From the cell containing the given text, extract its center point as [x, y] coordinate. 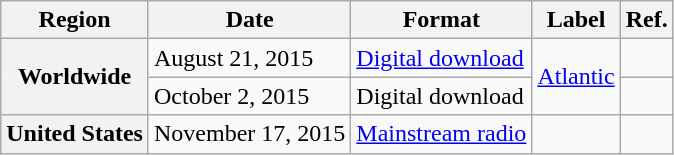
October 2, 2015 [249, 96]
November 17, 2015 [249, 134]
Label [576, 20]
Format [442, 20]
Atlantic [576, 77]
Date [249, 20]
August 21, 2015 [249, 58]
Worldwide [75, 77]
Region [75, 20]
Ref. [646, 20]
United States [75, 134]
Mainstream radio [442, 134]
